Return [X, Y] of the center of cell containing provided text 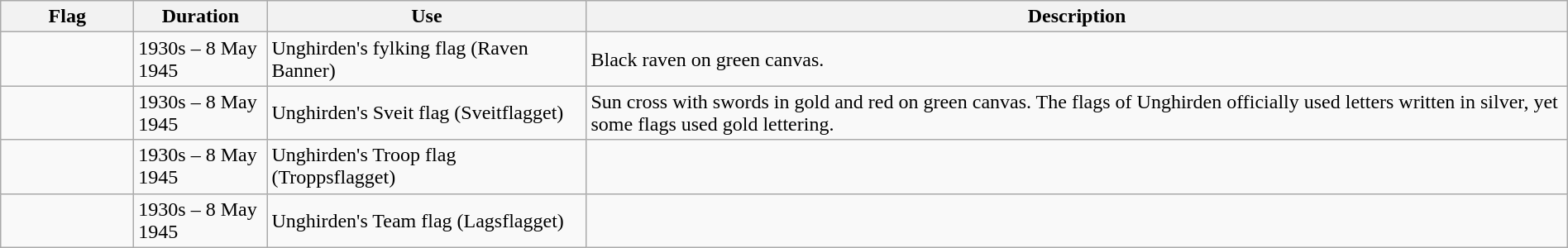
Flag [68, 17]
Unghirden's Sveit flag (Sveitflagget) [427, 112]
Duration [200, 17]
Unghirden's fylking flag (Raven Banner) [427, 60]
Description [1077, 17]
Use [427, 17]
Black raven on green canvas. [1077, 60]
Unghirden's Troop flag (Troppsflagget) [427, 167]
Unghirden's Team flag (Lagsflagget) [427, 220]
